Provide the [x, y] coordinate of the cell's center where the given text is located.  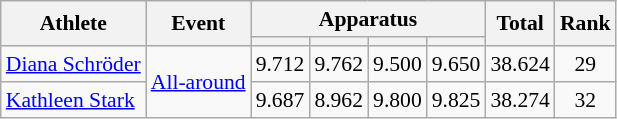
8.962 [338, 100]
9.825 [456, 100]
29 [586, 64]
9.712 [280, 64]
Total [520, 24]
9.800 [398, 100]
9.500 [398, 64]
All-around [198, 82]
32 [586, 100]
Event [198, 24]
Rank [586, 24]
38.624 [520, 64]
9.762 [338, 64]
Diana Schröder [74, 64]
38.274 [520, 100]
9.687 [280, 100]
9.650 [456, 64]
Apparatus [368, 19]
Kathleen Stark [74, 100]
Athlete [74, 24]
